Extract the (X, Y) coordinate from the center of the cell holding the provided text.  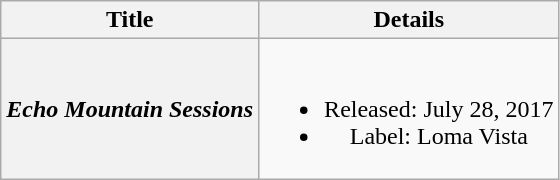
Echo Mountain Sessions (130, 109)
Details (409, 20)
Title (130, 20)
Released: July 28, 2017Label: Loma Vista (409, 109)
